Pinpoint the cell where the given text exists, returning its (X, Y) midpoint coordinate. 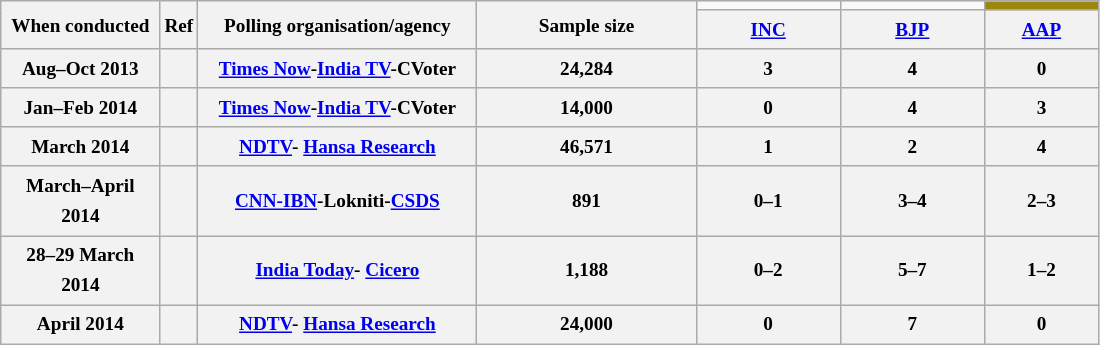
28–29 March 2014 (80, 270)
2 (912, 146)
2–3 (1041, 200)
0–1 (768, 200)
891 (586, 200)
India Today- Cicero (338, 270)
CNN-IBN-Lokniti-CSDS (338, 200)
INC (768, 30)
When conducted (80, 25)
1,188 (586, 270)
April 2014 (80, 324)
Aug–Oct 2013 (80, 68)
Polling organisation/agency (338, 25)
7 (912, 324)
46,571 (586, 146)
Ref (179, 25)
1–2 (1041, 270)
1 (768, 146)
24,284 (586, 68)
AAP (1041, 30)
0–2 (768, 270)
3–4 (912, 200)
14,000 (586, 108)
March–April 2014 (80, 200)
24,000 (586, 324)
Sample size (586, 25)
BJP (912, 30)
Jan–Feb 2014 (80, 108)
March 2014 (80, 146)
5–7 (912, 270)
